Output the [x, y] coordinate of the center of the cell containing the given text.  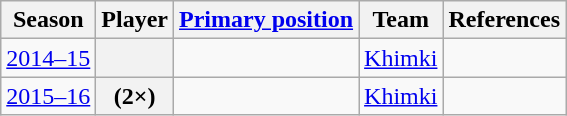
2015–16 [48, 96]
Season [48, 20]
2014–15 [48, 58]
(2×) [135, 96]
References [504, 20]
Player [135, 20]
Team [401, 20]
Primary position [266, 20]
